Extract the (X, Y) coordinate from the center of the cell holding the provided text.  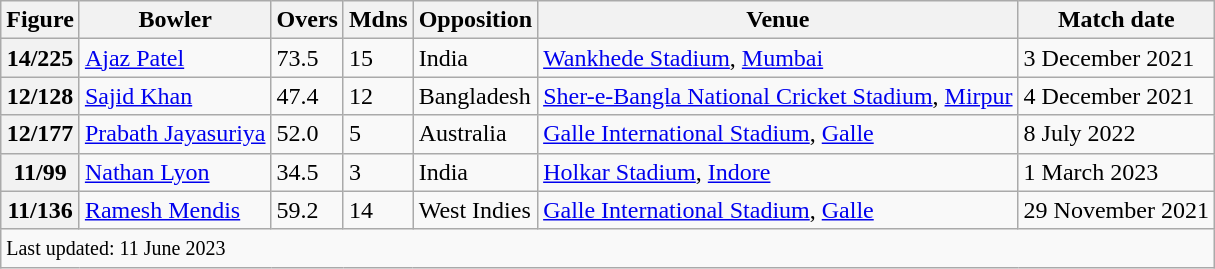
Holkar Stadium, Indore (778, 172)
Australia (475, 134)
3 December 2021 (1116, 58)
59.2 (307, 210)
73.5 (307, 58)
Sher-e-Bangla National Cricket Stadium, Mirpur (778, 96)
11/136 (40, 210)
47.4 (307, 96)
Ajaz Patel (175, 58)
Bangladesh (475, 96)
Venue (778, 20)
29 November 2021 (1116, 210)
3 (378, 172)
Mdns (378, 20)
5 (378, 134)
52.0 (307, 134)
1 March 2023 (1116, 172)
12/128 (40, 96)
14/225 (40, 58)
Bowler (175, 20)
Match date (1116, 20)
Prabath Jayasuriya (175, 134)
Figure (40, 20)
4 December 2021 (1116, 96)
34.5 (307, 172)
8 July 2022 (1116, 134)
11/99 (40, 172)
14 (378, 210)
West Indies (475, 210)
Last updated: 11 June 2023 (608, 248)
Wankhede Stadium, Mumbai (778, 58)
Overs (307, 20)
15 (378, 58)
12/177 (40, 134)
12 (378, 96)
Ramesh Mendis (175, 210)
Sajid Khan (175, 96)
Nathan Lyon (175, 172)
Opposition (475, 20)
